Find where the given text appears and provide that cell's center as (x, y) coordinate. 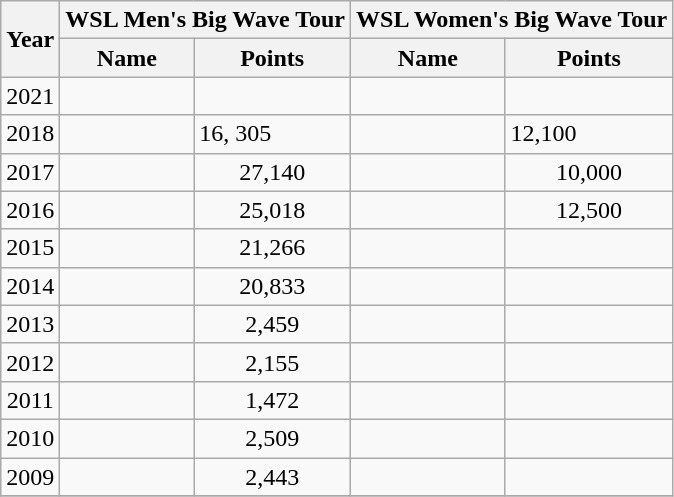
2,155 (272, 362)
12,100 (589, 134)
2,509 (272, 438)
2021 (30, 96)
20,833 (272, 286)
12,500 (589, 210)
2016 (30, 210)
2015 (30, 248)
16, 305 (272, 134)
21,266 (272, 248)
27,140 (272, 172)
1,472 (272, 400)
2,443 (272, 477)
Year (30, 39)
2012 (30, 362)
WSL Men's Big Wave Tour (206, 20)
25,018 (272, 210)
10,000 (589, 172)
WSL Women's Big Wave Tour (512, 20)
2009 (30, 477)
2010 (30, 438)
2013 (30, 324)
2011 (30, 400)
2,459 (272, 324)
2017 (30, 172)
2014 (30, 286)
2018 (30, 134)
